Return the (x, y) coordinate for the center point of the cell that contains the specified text.  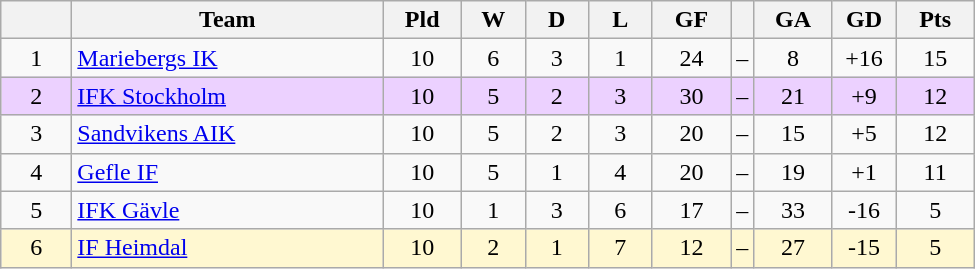
Mariebergs IK (228, 58)
-15 (864, 248)
24 (692, 58)
W (493, 20)
D (557, 20)
Pld (422, 20)
IF Heimdal (228, 248)
21 (794, 96)
Sandvikens AIK (228, 134)
Team (228, 20)
+16 (864, 58)
30 (692, 96)
GA (794, 20)
19 (794, 172)
33 (794, 210)
8 (794, 58)
IFK Stockholm (228, 96)
IFK Gävle (228, 210)
Pts (936, 20)
+1 (864, 172)
Gefle IF (228, 172)
7 (621, 248)
+9 (864, 96)
27 (794, 248)
-16 (864, 210)
11 (936, 172)
17 (692, 210)
L (621, 20)
GF (692, 20)
+5 (864, 134)
GD (864, 20)
